Scan for the cell matching the given text and deliver its (X, Y) coordinate at center. 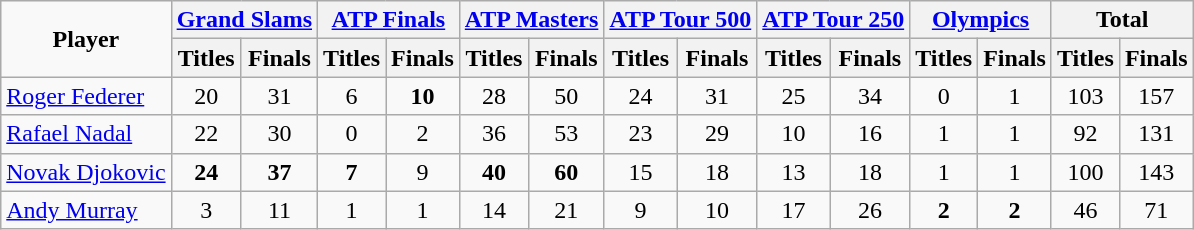
46 (1085, 210)
ATP Masters (532, 20)
60 (566, 172)
7 (352, 172)
Novak Djokovic (86, 172)
40 (494, 172)
28 (494, 96)
22 (206, 134)
3 (206, 210)
103 (1085, 96)
20 (206, 96)
13 (794, 172)
Grand Slams (244, 20)
ATP Tour 250 (834, 20)
Total (1122, 20)
17 (794, 210)
131 (1156, 134)
36 (494, 134)
92 (1085, 134)
11 (279, 210)
71 (1156, 210)
25 (794, 96)
Roger Federer (86, 96)
ATP Finals (389, 20)
ATP Tour 500 (680, 20)
Olympics (981, 20)
34 (870, 96)
143 (1156, 172)
50 (566, 96)
30 (279, 134)
23 (640, 134)
Rafael Nadal (86, 134)
21 (566, 210)
157 (1156, 96)
37 (279, 172)
15 (640, 172)
16 (870, 134)
6 (352, 96)
Player (86, 39)
Andy Murray (86, 210)
100 (1085, 172)
29 (717, 134)
14 (494, 210)
53 (566, 134)
26 (870, 210)
